Determine the (x, y) coordinate at the center of the cell enclosing the given text.  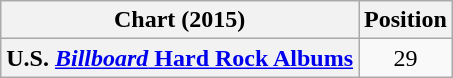
29 (406, 58)
U.S. Billboard Hard Rock Albums (180, 58)
Chart (2015) (180, 20)
Position (406, 20)
